Identify which cell holds the provided text, then report its [X, Y] central coordinate. 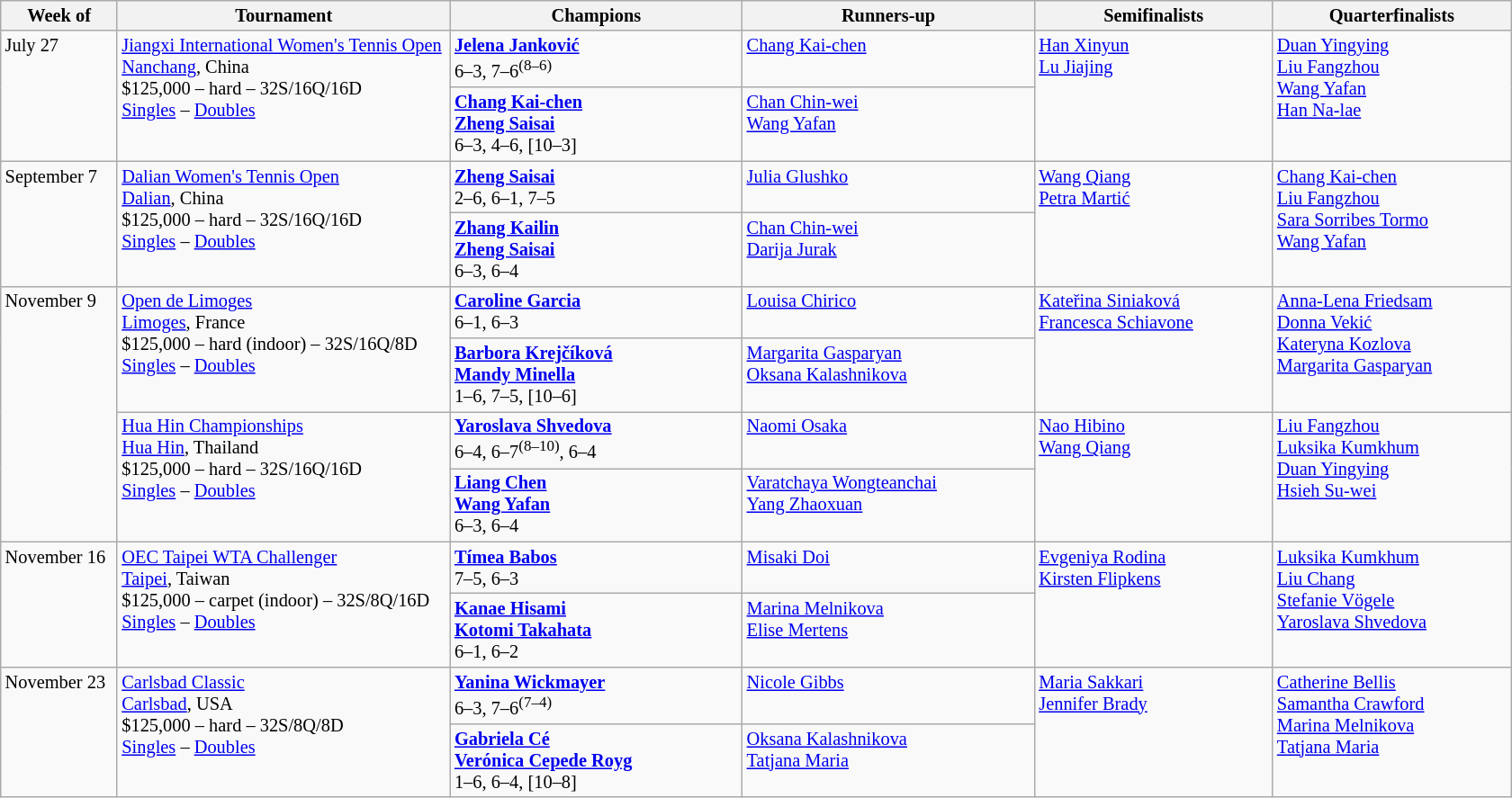
Quarterfinalists [1391, 15]
November 9 [59, 414]
Wang Qiang Petra Martić [1154, 223]
Chang Kai-chen [889, 59]
Misaki Doi [889, 568]
Week of [59, 15]
Jiangxi International Women's Tennis Open Nanchang, China $125,000 – hard – 32S/16Q/16D Singles – Doubles [283, 95]
Varatchaya Wongteanchai Yang Zhaoxuan [889, 505]
Chang Kai-chen Zheng Saisai6–3, 4–6, [10–3] [596, 124]
Luksika Kumkhum Liu Chang Stefanie Vögele Yaroslava Shvedova [1391, 605]
OEC Taipei WTA Challenger Taipei, Taiwan $125,000 – carpet (indoor) – 32S/8Q/16D Singles – Doubles [283, 605]
Semifinalists [1154, 15]
Open de Limoges Limoges, France $125,000 – hard (indoor) – 32S/16Q/8D Singles – Doubles [283, 349]
Naomi Osaka [889, 439]
Gabriela Cé Verónica Cepede Royg 1–6, 6–4, [10–8] [596, 760]
Kanae Hisami Kotomi Takahata6–1, 6–2 [596, 631]
Evgeniya Rodina Kirsten Flipkens [1154, 605]
Chan Chin-wei Darija Jurak [889, 249]
Liang Chen Wang Yafan6–3, 6–4 [596, 505]
September 7 [59, 223]
Julia Glushko [889, 187]
Duan Yingying Liu Fangzhou Wang Yafan Han Na-lae [1391, 95]
Champions [596, 15]
July 27 [59, 95]
Anna-Lena Friedsam Donna Vekić Kateryna Kozlova Margarita Gasparyan [1391, 349]
Catherine Bellis Samantha Crawford Marina Melnikova Tatjana Maria [1391, 732]
Kateřina Siniaková Francesca Schiavone [1154, 349]
Barbora Krejčíková Mandy Minella1–6, 7–5, [10–6] [596, 375]
Margarita Gasparyan Oksana Kalashnikova [889, 375]
Maria Sakkari Jennifer Brady [1154, 732]
Yanina Wickmayer6–3, 7–6(7–4) [596, 695]
Carlsbad Classic Carlsbad, USA $125,000 – hard – 32S/8Q/8D Singles – Doubles [283, 732]
Zhang Kailin Zheng Saisai 6–3, 6–4 [596, 249]
Louisa Chirico [889, 312]
Chang Kai-chen Liu Fangzhou Sara Sorribes Tormo Wang Yafan [1391, 223]
Oksana Kalashnikova Tatjana Maria [889, 760]
Chan Chin-wei Wang Yafan [889, 124]
Yaroslava Shvedova6–4, 6–7(8–10), 6–4 [596, 439]
Nao Hibino Wang Qiang [1154, 477]
Caroline Garcia6–1, 6–3 [596, 312]
November 23 [59, 732]
Zheng Saisai 2–6, 6–1, 7–5 [596, 187]
Tímea Babos7–5, 6–3 [596, 568]
November 16 [59, 605]
Marina Melnikova Elise Mertens [889, 631]
Nicole Gibbs [889, 695]
Jelena Janković6–3, 7–6(8–6) [596, 59]
Runners-up [889, 15]
Liu Fangzhou Luksika Kumkhum Duan Yingying Hsieh Su-wei [1391, 477]
Tournament [283, 15]
Dalian Women's Tennis Open Dalian, China $125,000 – hard – 32S/16Q/16D Singles – Doubles [283, 223]
Han Xinyun Lu Jiajing [1154, 95]
Hua Hin Championships Hua Hin, Thailand $125,000 – hard – 32S/16Q/16D Singles – Doubles [283, 477]
